Search for the cell housing the specified text and yield its (x, y) center coordinate. 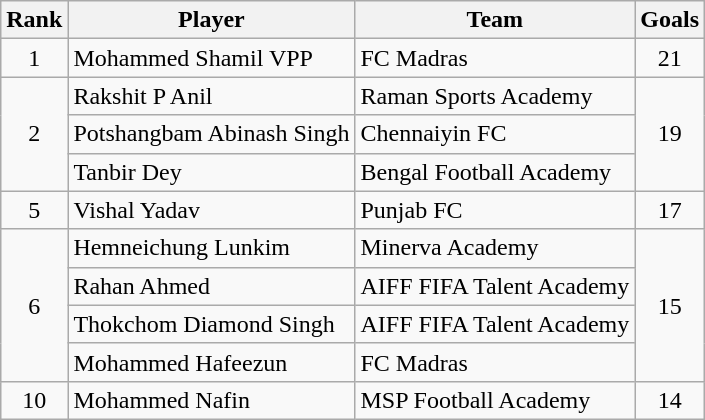
14 (670, 400)
MSP Football Academy (495, 400)
17 (670, 210)
2 (34, 134)
Mohammed Hafeezun (212, 362)
15 (670, 305)
Hemneichung Lunkim (212, 248)
Rank (34, 20)
6 (34, 305)
19 (670, 134)
5 (34, 210)
Potshangbam Abinash Singh (212, 134)
Raman Sports Academy (495, 96)
Team (495, 20)
Thokchom Diamond Singh (212, 324)
Rakshit P Anil (212, 96)
Mohammed Shamil VPP (212, 58)
1 (34, 58)
Rahan Ahmed (212, 286)
21 (670, 58)
Bengal Football Academy (495, 172)
Vishal Yadav (212, 210)
Chennaiyin FC (495, 134)
Goals (670, 20)
Tanbir Dey (212, 172)
Minerva Academy (495, 248)
Punjab FC (495, 210)
Player (212, 20)
10 (34, 400)
Mohammed Nafin (212, 400)
